Locate the cell with the specified text and output its [X, Y] center coordinate. 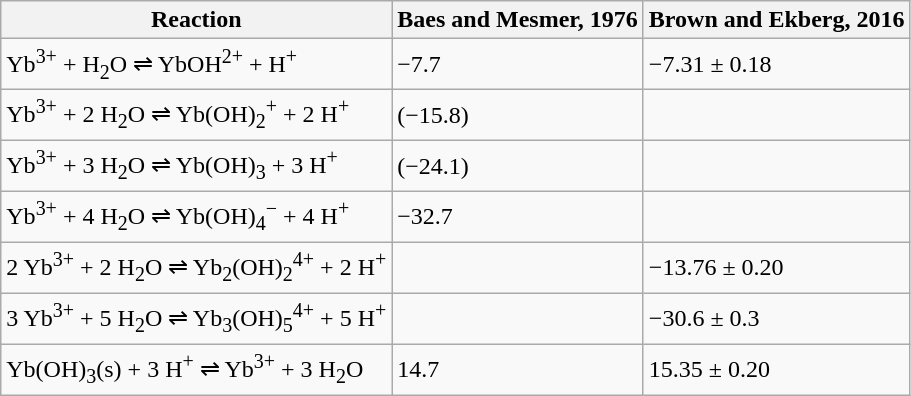
Yb3+ + 4 H2O ⇌ Yb(OH)4− + 4 H+ [196, 216]
2 Yb3+ + 2 H2O ⇌ Yb2(OH)24+ + 2 H+ [196, 268]
Yb(OH)3(s) + 3 H+ ⇌ Yb3+ + 3 H2O [196, 370]
Yb3+ + 3 H2O ⇌ Yb(OH)3 + 3 H+ [196, 166]
−7.7 [518, 64]
Baes and Mesmer, 1976 [518, 20]
15.35 ± 0.20 [776, 370]
14.7 [518, 370]
3 Yb3+ + 5 H2O ⇌ Yb3(OH)54+ + 5 H+ [196, 318]
−32.7 [518, 216]
Yb3+ + 2 H2O ⇌ Yb(OH)2+ + 2 H+ [196, 116]
Reaction [196, 20]
Yb3+ + H2O ⇌ YbOH2+ + H+ [196, 64]
−7.31 ± 0.18 [776, 64]
(−15.8) [518, 116]
−13.76 ± 0.20 [776, 268]
Brown and Ekberg, 2016 [776, 20]
−30.6 ± 0.3 [776, 318]
(−24.1) [518, 166]
